Determine the [x, y] coordinate at the center of the cell enclosing the given text.  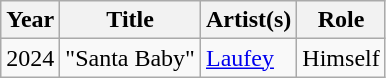
2024 [30, 58]
Title [130, 20]
Himself [341, 58]
Artist(s) [248, 20]
Role [341, 20]
"Santa Baby" [130, 58]
Laufey [248, 58]
Year [30, 20]
